Determine the (x, y) coordinate at the center of the cell enclosing the given text.  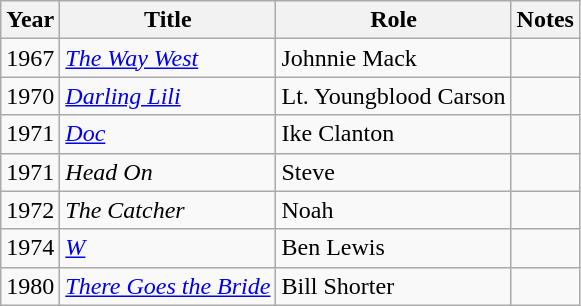
Noah (394, 210)
Head On (168, 172)
The Catcher (168, 210)
There Goes the Bride (168, 286)
Steve (394, 172)
Notes (545, 20)
1974 (30, 248)
Lt. Youngblood Carson (394, 96)
Johnnie Mack (394, 58)
Doc (168, 134)
1980 (30, 286)
Ike Clanton (394, 134)
Bill Shorter (394, 286)
Role (394, 20)
Title (168, 20)
1967 (30, 58)
Year (30, 20)
The Way West (168, 58)
Darling Lili (168, 96)
1970 (30, 96)
Ben Lewis (394, 248)
W (168, 248)
1972 (30, 210)
